Capture the cell that displays the provided text and extract its (x, y) central coordinate. 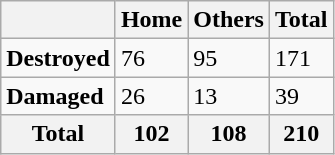
171 (301, 58)
Destroyed (58, 58)
Others (229, 20)
95 (229, 58)
Damaged (58, 96)
102 (151, 134)
26 (151, 96)
210 (301, 134)
108 (229, 134)
13 (229, 96)
76 (151, 58)
39 (301, 96)
Home (151, 20)
